Identify which cell holds the provided text, then report its (X, Y) central coordinate. 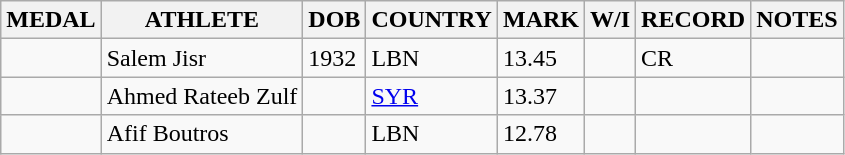
SYR (432, 96)
DOB (334, 20)
13.45 (540, 58)
MEDAL (51, 20)
W/I (610, 20)
CR (694, 58)
13.37 (540, 96)
12.78 (540, 134)
Afif Boutros (202, 134)
Salem Jisr (202, 58)
Ahmed Rateeb Zulf (202, 96)
ATHLETE (202, 20)
MARK (540, 20)
1932 (334, 58)
COUNTRY (432, 20)
NOTES (797, 20)
RECORD (694, 20)
